For the text-containing cell, return its midpoint in [x, y] coordinate format. 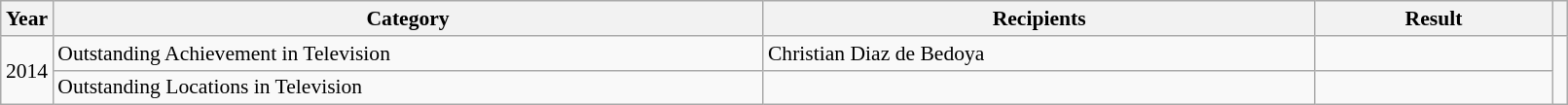
Recipients [1039, 18]
2014 [27, 70]
Result [1433, 18]
Outstanding Achievement in Television [408, 53]
Outstanding Locations in Television [408, 87]
Christian Diaz de Bedoya [1039, 53]
Year [27, 18]
Category [408, 18]
